Return the [X, Y] coordinate for the center point of the cell that contains the specified text.  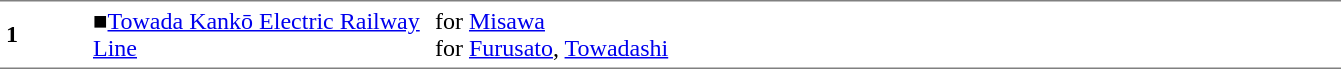
1 [44, 34]
■Towada Kankō Electric Railway Line [258, 34]
for Misawafor Furusato, Towadashi [885, 34]
